Capture the cell that displays the provided text and extract its [x, y] central coordinate. 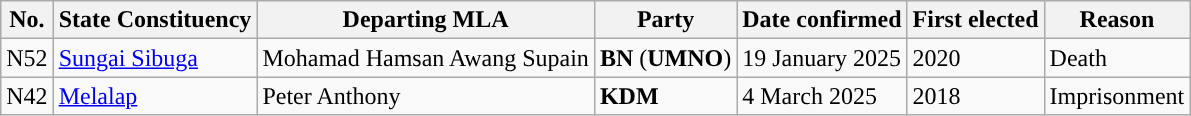
Sungai Sibuga [155, 58]
Date confirmed [822, 20]
State Constituency [155, 20]
N52 [27, 58]
4 March 2025 [822, 96]
N42 [27, 96]
Melalap [155, 96]
Party [665, 20]
Mohamad Hamsan Awang Supain [426, 58]
BN (UMNO) [665, 58]
Reason [1117, 20]
2018 [976, 96]
Peter Anthony [426, 96]
2020 [976, 58]
KDM [665, 96]
Departing MLA [426, 20]
19 January 2025 [822, 58]
No. [27, 20]
Imprisonment [1117, 96]
First elected [976, 20]
Death [1117, 58]
